Determine the (X, Y) coordinate at the center of the cell enclosing the given text.  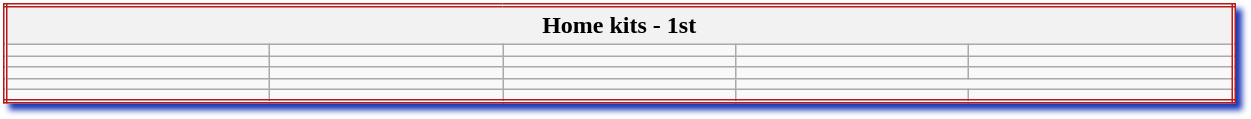
Home kits - 1st (619, 25)
